Capture the cell that displays the provided text and extract its [X, Y] central coordinate. 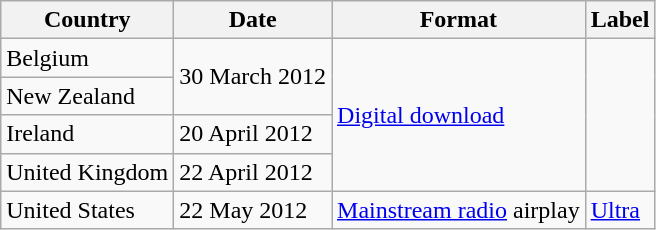
New Zealand [88, 96]
22 May 2012 [253, 210]
United States [88, 210]
Format [459, 20]
22 April 2012 [253, 172]
United Kingdom [88, 172]
Date [253, 20]
Digital download [459, 115]
30 March 2012 [253, 77]
Label [620, 20]
Belgium [88, 58]
20 April 2012 [253, 134]
Ireland [88, 134]
Ultra [620, 210]
Mainstream radio airplay [459, 210]
Country [88, 20]
